Extract the (x, y) coordinate from the center of the cell holding the provided text.  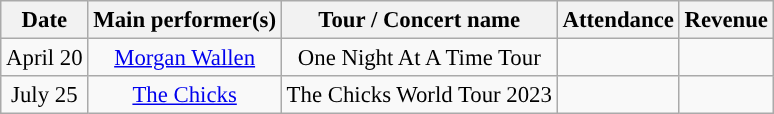
The Chicks World Tour 2023 (419, 95)
April 20 (44, 58)
Main performer(s) (184, 20)
July 25 (44, 95)
Morgan Wallen (184, 58)
Revenue (726, 20)
Attendance (618, 20)
One Night At A Time Tour (419, 58)
Tour / Concert name (419, 20)
The Chicks (184, 95)
Date (44, 20)
